Scan for the cell matching the given text and deliver its (x, y) coordinate at center. 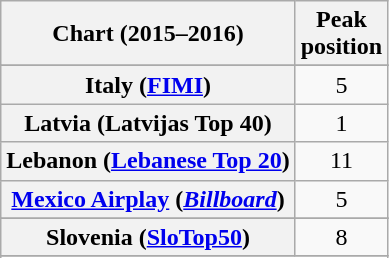
Peakposition (341, 34)
Lebanon (Lebanese Top 20) (148, 161)
8 (341, 237)
Chart (2015–2016) (148, 34)
Mexico Airplay (Billboard) (148, 199)
1 (341, 123)
Italy (FIMI) (148, 85)
Slovenia (SloTop50) (148, 237)
11 (341, 161)
Latvia (Latvijas Top 40) (148, 123)
